Scan for the cell matching the given text and deliver its (x, y) coordinate at center. 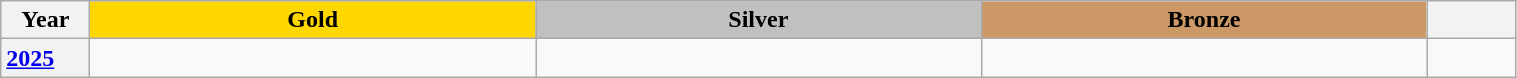
2025 (46, 58)
Year (46, 20)
Silver (759, 20)
Gold (313, 20)
Bronze (1204, 20)
